Scan for the cell matching the given text and deliver its (X, Y) coordinate at center. 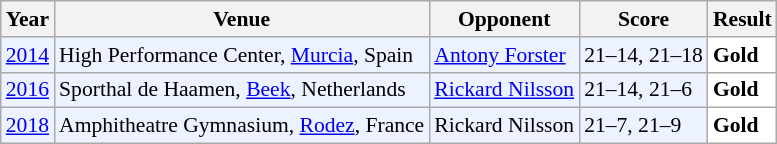
2018 (28, 126)
High Performance Center, Murcia, Spain (242, 55)
21–7, 21–9 (644, 126)
Amphitheatre Gymnasium, Rodez, France (242, 126)
21–14, 21–18 (644, 55)
Sporthal de Haamen, Beek, Netherlands (242, 90)
Antony Forster (504, 55)
Venue (242, 19)
2014 (28, 55)
Year (28, 19)
Result (742, 19)
Score (644, 19)
21–14, 21–6 (644, 90)
2016 (28, 90)
Opponent (504, 19)
